For the text-containing cell, return its midpoint in [X, Y] coordinate format. 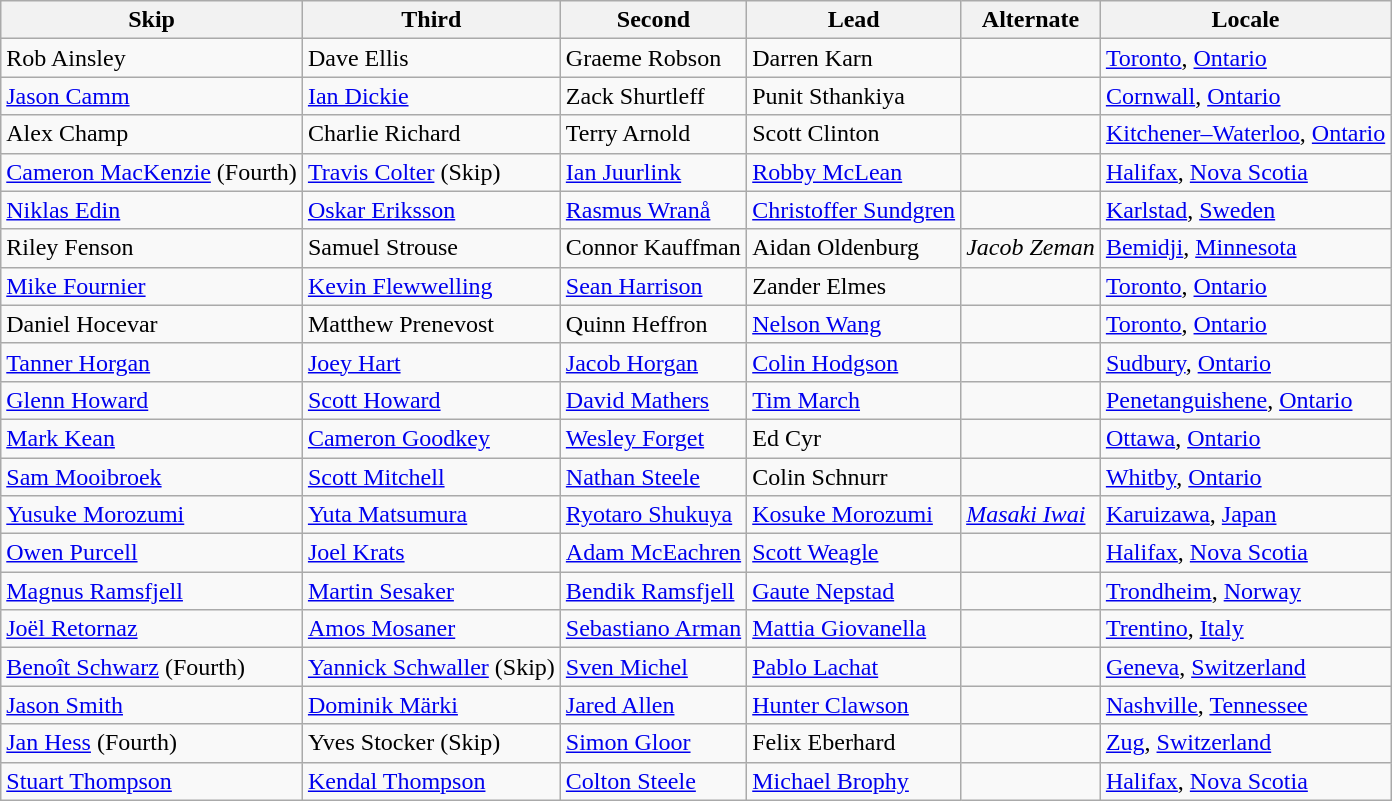
Jason Smith [152, 705]
Bemidji, Minnesota [1245, 248]
Christoffer Sundgren [854, 210]
Dave Ellis [431, 58]
Zug, Switzerland [1245, 743]
Joël Retornaz [152, 629]
Benoît Schwarz (Fourth) [152, 667]
Wesley Forget [653, 438]
Jared Allen [653, 705]
Jan Hess (Fourth) [152, 743]
Connor Kauffman [653, 248]
Cameron MacKenzie (Fourth) [152, 172]
Riley Fenson [152, 248]
Travis Colter (Skip) [431, 172]
Ed Cyr [854, 438]
Aidan Oldenburg [854, 248]
Colton Steele [653, 781]
Kosuke Morozumi [854, 515]
Cornwall, Ontario [1245, 96]
Magnus Ramsfjell [152, 591]
Tanner Horgan [152, 362]
Glenn Howard [152, 400]
Lead [854, 20]
Mattia Giovanella [854, 629]
Stuart Thompson [152, 781]
Nelson Wang [854, 324]
Jacob Zeman [1031, 248]
Nathan Steele [653, 477]
Martin Sesaker [431, 591]
Scott Howard [431, 400]
Hunter Clawson [854, 705]
Robby McLean [854, 172]
Jacob Horgan [653, 362]
Ottawa, Ontario [1245, 438]
Second [653, 20]
Joel Krats [431, 553]
Sam Mooibroek [152, 477]
Zack Shurtleff [653, 96]
Gaute Nepstad [854, 591]
Sebastiano Arman [653, 629]
Ian Juurlink [653, 172]
Niklas Edin [152, 210]
Karuizawa, Japan [1245, 515]
Adam McEachren [653, 553]
Alex Champ [152, 134]
Locale [1245, 20]
Geneva, Switzerland [1245, 667]
Amos Mosaner [431, 629]
Kevin Flewwelling [431, 286]
Scott Clinton [854, 134]
Matthew Prenevost [431, 324]
Mike Fournier [152, 286]
Yves Stocker (Skip) [431, 743]
Yuta Matsumura [431, 515]
Penetanguishene, Ontario [1245, 400]
Sven Michel [653, 667]
Terry Arnold [653, 134]
Graeme Robson [653, 58]
Third [431, 20]
Rasmus Wranå [653, 210]
Bendik Ramsfjell [653, 591]
Nashville, Tennessee [1245, 705]
Oskar Eriksson [431, 210]
Daniel Hocevar [152, 324]
Trondheim, Norway [1245, 591]
Yusuke Morozumi [152, 515]
Ryotaro Shukuya [653, 515]
Scott Mitchell [431, 477]
Skip [152, 20]
Quinn Heffron [653, 324]
Colin Schnurr [854, 477]
Pablo Lachat [854, 667]
Rob Ainsley [152, 58]
Mark Kean [152, 438]
Zander Elmes [854, 286]
Scott Weagle [854, 553]
Charlie Richard [431, 134]
Owen Purcell [152, 553]
Joey Hart [431, 362]
Karlstad, Sweden [1245, 210]
Felix Eberhard [854, 743]
Sean Harrison [653, 286]
Darren Karn [854, 58]
Tim March [854, 400]
Cameron Goodkey [431, 438]
Punit Sthankiya [854, 96]
Whitby, Ontario [1245, 477]
Jason Camm [152, 96]
Trentino, Italy [1245, 629]
Samuel Strouse [431, 248]
Dominik Märki [431, 705]
Alternate [1031, 20]
Kitchener–Waterloo, Ontario [1245, 134]
Colin Hodgson [854, 362]
Yannick Schwaller (Skip) [431, 667]
Michael Brophy [854, 781]
David Mathers [653, 400]
Sudbury, Ontario [1245, 362]
Simon Gloor [653, 743]
Masaki Iwai [1031, 515]
Kendal Thompson [431, 781]
Ian Dickie [431, 96]
